Capture the cell that displays the provided text and extract its [x, y] central coordinate. 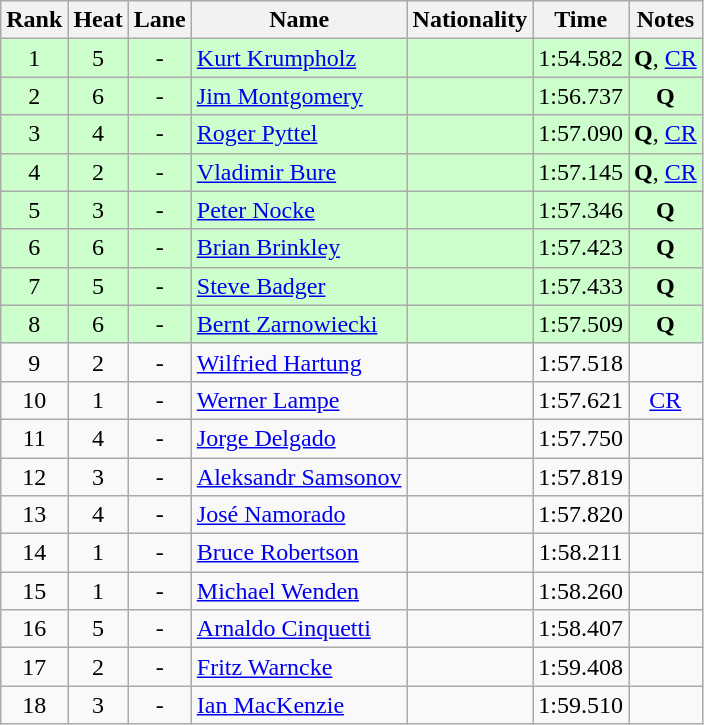
Peter Nocke [299, 210]
Brian Brinkley [299, 248]
14 [34, 553]
Bernt Zarnowiecki [299, 324]
10 [34, 400]
1:59.510 [581, 705]
Time [581, 20]
Rank [34, 20]
Michael Wenden [299, 591]
CR [665, 400]
Vladimir Bure [299, 172]
1:57.433 [581, 286]
Kurt Krumpholz [299, 58]
17 [34, 667]
1:58.260 [581, 591]
Wilfried Hartung [299, 362]
Jorge Delgado [299, 438]
Lane [160, 20]
1:57.509 [581, 324]
1:57.518 [581, 362]
1:57.090 [581, 134]
Name [299, 20]
Bruce Robertson [299, 553]
Werner Lampe [299, 400]
7 [34, 286]
Fritz Warncke [299, 667]
15 [34, 591]
Jim Montgomery [299, 96]
11 [34, 438]
16 [34, 629]
8 [34, 324]
Nationality [470, 20]
12 [34, 477]
18 [34, 705]
Ian MacKenzie [299, 705]
1:57.346 [581, 210]
1:57.621 [581, 400]
1:59.408 [581, 667]
Notes [665, 20]
Heat [98, 20]
1:57.820 [581, 515]
Roger Pyttel [299, 134]
1:57.145 [581, 172]
1:58.407 [581, 629]
9 [34, 362]
Aleksandr Samsonov [299, 477]
1:54.582 [581, 58]
1:57.750 [581, 438]
Steve Badger [299, 286]
1:57.423 [581, 248]
José Namorado [299, 515]
Arnaldo Cinquetti [299, 629]
1:56.737 [581, 96]
1:57.819 [581, 477]
1:58.211 [581, 553]
13 [34, 515]
